Return [x, y] of the center of cell containing provided text 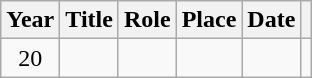
Year [30, 20]
20 [30, 58]
Date [272, 20]
Place [209, 20]
Title [90, 20]
Role [147, 20]
